Pinpoint the cell where the given text exists, returning its (X, Y) midpoint coordinate. 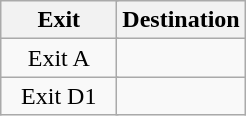
Destination (181, 20)
Exit D1 (59, 96)
Exit (59, 20)
Exit A (59, 58)
